Find where the given text appears and provide that cell's center as [x, y] coordinate. 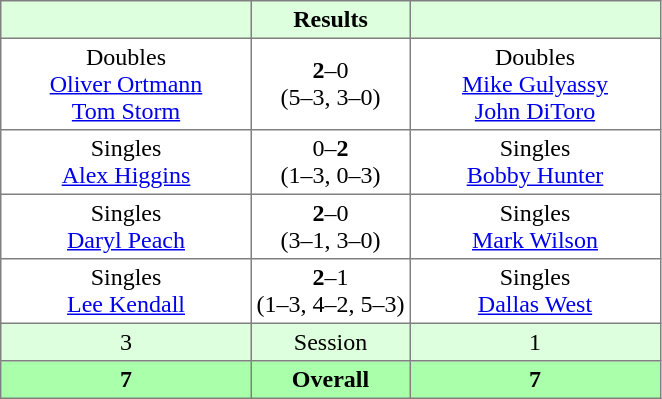
3 [126, 342]
Session [330, 342]
2–0(3–1, 3–0) [330, 226]
SinglesLee Kendall [126, 291]
SinglesDaryl Peach [126, 226]
SinglesDallas West [535, 291]
SinglesBobby Hunter [535, 162]
2–0(5–3, 3–0) [330, 84]
SinglesMark Wilson [535, 226]
0–2(1–3, 0–3) [330, 162]
2–1(1–3, 4–2, 5–3) [330, 291]
1 [535, 342]
Results [330, 20]
Overall [330, 380]
SinglesAlex Higgins [126, 162]
DoublesOliver OrtmannTom Storm [126, 84]
DoublesMike GulyassyJohn DiToro [535, 84]
